Provide the (x, y) coordinate of the cell's center where the given text is located.  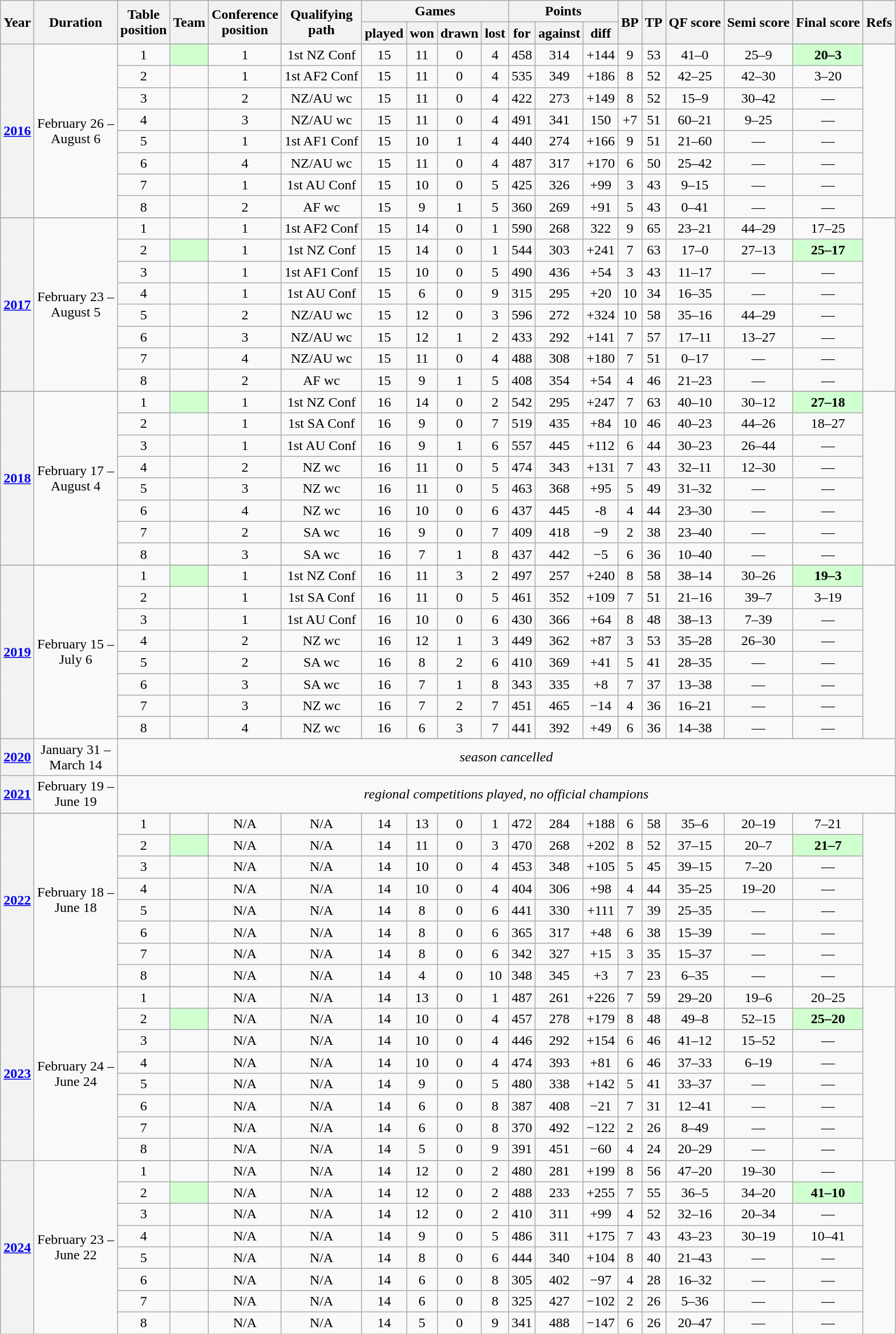
30–19 (759, 1236)
35–16 (695, 315)
21–60 (695, 141)
−5 (601, 554)
+188 (601, 824)
326 (560, 185)
23–40 (695, 532)
7–39 (759, 619)
41–10 (828, 1193)
−97 (601, 1279)
303 (560, 250)
+247 (601, 402)
325 (521, 1301)
6–35 (695, 975)
446 (521, 1041)
308 (560, 359)
596 (521, 315)
40–23 (695, 424)
+324 (601, 315)
27–13 (759, 250)
391 (521, 1149)
February 19 – June 19 (76, 794)
Conferenceposition (245, 22)
52–15 (759, 1019)
+141 (601, 337)
regional competitions played, no official champions (506, 794)
20–3 (828, 55)
16–32 (695, 1279)
306 (560, 889)
Team (189, 22)
35–28 (695, 641)
35 (654, 954)
+41 (601, 663)
27–18 (828, 402)
442 (560, 554)
360 (521, 206)
402 (560, 1279)
430 (521, 619)
42–25 (695, 76)
for (521, 33)
BP (630, 22)
335 (560, 684)
59 (654, 998)
17–11 (695, 337)
40 (654, 1258)
23 (654, 975)
Qualifyingpath (321, 22)
33–37 (695, 1084)
56 (654, 1171)
21–43 (695, 1258)
444 (521, 1258)
435 (560, 424)
+112 (601, 445)
+64 (601, 619)
7–20 (759, 867)
281 (560, 1171)
491 (521, 120)
February 23 – June 22 (76, 1247)
13–38 (695, 684)
315 (521, 294)
590 (521, 228)
2017 (17, 304)
15–39 (695, 932)
436 (560, 272)
269 (560, 206)
340 (560, 1258)
23–30 (695, 510)
32–11 (695, 467)
349 (560, 76)
19–6 (759, 998)
+87 (601, 641)
34–20 (759, 1193)
257 (560, 575)
+91 (601, 206)
February 23 – August 5 (76, 304)
20–25 (828, 998)
47–20 (695, 1171)
TP (654, 22)
31–32 (695, 489)
433 (521, 337)
24 (654, 1149)
25–9 (759, 55)
65 (654, 228)
20–19 (759, 824)
21–16 (695, 597)
2022 (17, 899)
38–13 (695, 619)
544 (521, 250)
+15 (601, 954)
+154 (601, 1041)
26–44 (759, 445)
278 (560, 1019)
535 (521, 76)
−9 (601, 532)
465 (560, 706)
February 26 – August 6 (76, 131)
21–7 (828, 845)
30–42 (759, 98)
314 (560, 55)
31 (654, 1106)
10–40 (695, 554)
392 (560, 728)
422 (521, 98)
427 (560, 1301)
+98 (601, 889)
19–3 (828, 575)
February 17 – August 4 (76, 478)
drawn (460, 33)
20–7 (759, 845)
+84 (601, 424)
25–20 (828, 1019)
284 (560, 824)
0–41 (695, 206)
49–8 (695, 1019)
+240 (601, 575)
39–15 (695, 867)
330 (560, 910)
+175 (601, 1236)
2018 (17, 478)
+49 (601, 728)
274 (560, 141)
−147 (601, 1323)
11–17 (695, 272)
+226 (601, 998)
+241 (601, 250)
3–20 (828, 76)
36–5 (695, 1193)
393 (560, 1063)
2016 (17, 131)
+166 (601, 141)
+180 (601, 359)
2020 (17, 757)
418 (560, 532)
369 (560, 663)
−102 (601, 1301)
February 18 – June 18 (76, 899)
458 (521, 55)
5–36 (695, 1301)
557 (521, 445)
497 (521, 575)
15–9 (695, 98)
368 (560, 489)
404 (521, 889)
425 (521, 185)
2023 (17, 1073)
+95 (601, 489)
35–25 (695, 889)
+179 (601, 1019)
season cancelled (506, 757)
470 (521, 845)
273 (560, 98)
21–23 (695, 380)
Games (435, 11)
457 (521, 1019)
41–12 (695, 1041)
338 (560, 1084)
30–12 (759, 402)
Points (563, 11)
472 (521, 824)
25–42 (695, 163)
12–41 (695, 1106)
233 (560, 1193)
34 (654, 294)
19–30 (759, 1171)
20–34 (759, 1214)
against (560, 33)
3–19 (828, 597)
February 24 – June 24 (76, 1073)
387 (521, 1106)
40–10 (695, 402)
37–15 (695, 845)
486 (521, 1236)
10–41 (828, 1236)
−21 (601, 1106)
−14 (601, 706)
362 (560, 641)
won (422, 33)
41–0 (695, 55)
Year (17, 22)
+255 (601, 1193)
28 (654, 1279)
7–21 (828, 824)
39 (654, 910)
30–23 (695, 445)
20–29 (695, 1149)
+8 (601, 684)
49 (654, 489)
23–21 (695, 228)
+170 (601, 163)
diff (601, 33)
449 (521, 641)
38–14 (695, 575)
272 (560, 315)
542 (521, 402)
16–21 (695, 706)
342 (521, 954)
150 (601, 120)
13–27 (759, 337)
lost (495, 33)
6–19 (759, 1063)
409 (521, 532)
29–20 (695, 998)
322 (601, 228)
57 (654, 337)
492 (560, 1128)
25–17 (828, 250)
+109 (601, 597)
played (384, 33)
366 (560, 619)
+104 (601, 1258)
+48 (601, 932)
+186 (601, 76)
16–35 (695, 294)
461 (521, 597)
490 (521, 272)
−60 (601, 1149)
370 (521, 1128)
305 (521, 1279)
519 (521, 424)
Tableposition (144, 22)
9–15 (695, 185)
55 (654, 1193)
42–30 (759, 76)
2024 (17, 1247)
35–6 (695, 824)
−122 (601, 1128)
15–37 (695, 954)
+111 (601, 910)
26–30 (759, 641)
37 (654, 684)
Final score (828, 22)
+105 (601, 867)
39–7 (759, 597)
17–0 (695, 250)
14–38 (695, 728)
440 (521, 141)
+144 (601, 55)
12–30 (759, 467)
+81 (601, 1063)
Semi score (759, 22)
345 (560, 975)
18–27 (828, 424)
19–20 (759, 889)
+7 (630, 120)
2019 (17, 651)
32–16 (695, 1214)
50 (654, 163)
327 (560, 954)
60–21 (695, 120)
365 (521, 932)
8–49 (695, 1128)
Duration (76, 22)
15–52 (759, 1041)
QF score (695, 22)
20–47 (695, 1323)
+131 (601, 467)
-8 (601, 510)
453 (521, 867)
25–35 (695, 910)
+20 (601, 294)
352 (560, 597)
261 (560, 998)
45 (654, 867)
17–25 (828, 228)
9–25 (759, 120)
44–26 (759, 424)
+149 (601, 98)
+202 (601, 845)
Refs (879, 22)
+3 (601, 975)
+199 (601, 1171)
0–17 (695, 359)
463 (521, 489)
30–26 (759, 575)
+142 (601, 1084)
354 (560, 380)
43–23 (695, 1236)
28–35 (695, 663)
February 15 – July 6 (76, 651)
2021 (17, 794)
January 31 – March 14 (76, 757)
37–33 (695, 1063)
